Locate the cell with the specified text and output its [x, y] center coordinate. 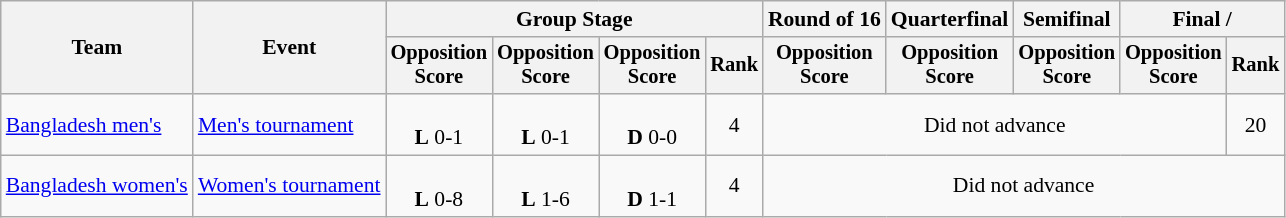
Final / [1202, 19]
L 1-6 [546, 186]
Group Stage [574, 19]
Round of 16 [824, 19]
20 [1256, 124]
Quarterfinal [950, 19]
D 0-0 [652, 124]
Bangladesh women's [97, 186]
Semifinal [1066, 19]
Event [290, 48]
L 0-8 [440, 186]
Men's tournament [290, 124]
D 1-1 [652, 186]
Bangladesh men's [97, 124]
Women's tournament [290, 186]
Team [97, 48]
